For the text-containing cell, return its midpoint in (x, y) coordinate format. 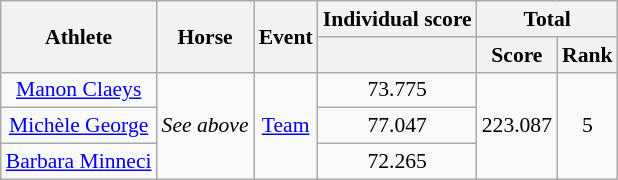
Barbara Minneci (79, 162)
Horse (206, 36)
Individual score (398, 19)
Michèle George (79, 126)
Total (548, 19)
Athlete (79, 36)
77.047 (398, 126)
Rank (588, 55)
Score (517, 55)
72.265 (398, 162)
Manon Claeys (79, 90)
5 (588, 126)
Event (286, 36)
See above (206, 126)
73.775 (398, 90)
223.087 (517, 126)
Team (286, 126)
